Detect which cell encompasses the target text, then output its [X, Y] center coordinate. 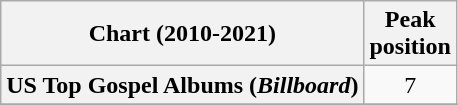
7 [410, 85]
US Top Gospel Albums (Billboard) [182, 85]
Chart (2010-2021) [182, 34]
Peakposition [410, 34]
